Search for the cell housing the specified text and yield its (X, Y) center coordinate. 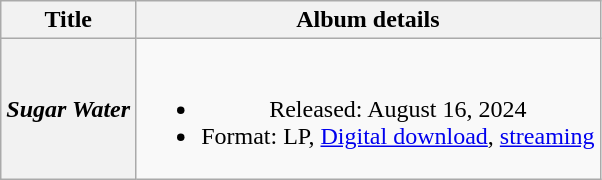
Album details (368, 20)
Released: August 16, 2024Format: LP, Digital download, streaming (368, 109)
Sugar Water (68, 109)
Title (68, 20)
